For the text-containing cell, return its midpoint in (X, Y) coordinate format. 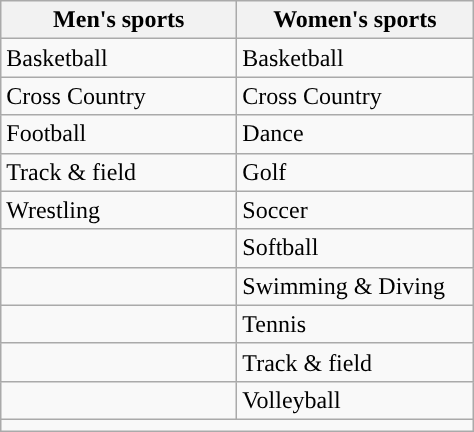
Softball (355, 248)
Wrestling (119, 210)
Dance (355, 134)
Golf (355, 172)
Women's sports (355, 20)
Football (119, 134)
Soccer (355, 210)
Volleyball (355, 400)
Tennis (355, 324)
Swimming & Diving (355, 286)
Men's sports (119, 20)
